Output the (x, y) coordinate of the center of the cell containing the given text.  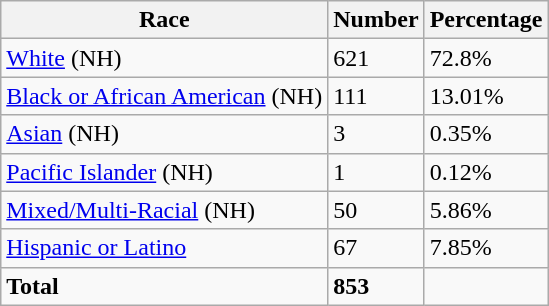
Asian (NH) (164, 134)
72.8% (486, 58)
621 (376, 58)
Black or African American (NH) (164, 96)
853 (376, 286)
1 (376, 172)
111 (376, 96)
Hispanic or Latino (164, 248)
Race (164, 20)
0.12% (486, 172)
67 (376, 248)
13.01% (486, 96)
7.85% (486, 248)
3 (376, 134)
Percentage (486, 20)
Number (376, 20)
5.86% (486, 210)
White (NH) (164, 58)
Total (164, 286)
Mixed/Multi-Racial (NH) (164, 210)
50 (376, 210)
0.35% (486, 134)
Pacific Islander (NH) (164, 172)
